Return [X, Y] of the center of cell containing provided text 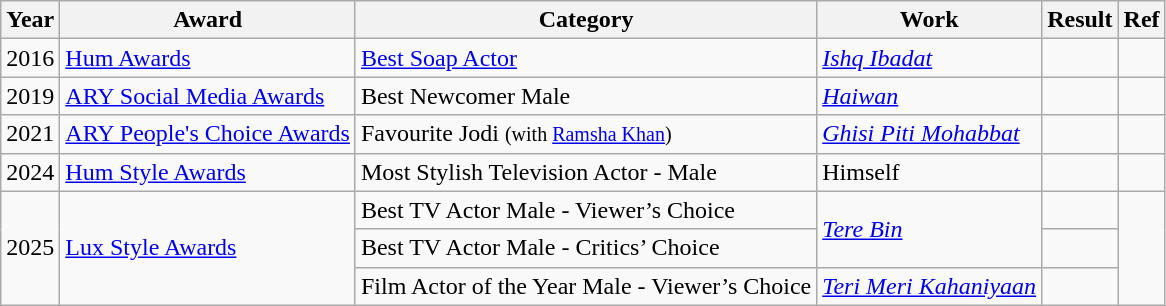
2021 [30, 134]
Best TV Actor Male - Critics’ Choice [586, 248]
Hum Style Awards [208, 172]
2019 [30, 96]
Best Soap Actor [586, 58]
Ref [1142, 20]
Hum Awards [208, 58]
Tere Bin [930, 229]
Ishq Ibadat [930, 58]
Category [586, 20]
Favourite Jodi (with Ramsha Khan) [586, 134]
Himself [930, 172]
Film Actor of the Year Male - Viewer’s Choice [586, 286]
2024 [30, 172]
2016 [30, 58]
Year [30, 20]
Teri Meri Kahaniyaan [930, 286]
2025 [30, 248]
Haiwan [930, 96]
Result [1080, 20]
Award [208, 20]
Work [930, 20]
Ghisi Piti Mohabbat [930, 134]
Best Newcomer Male [586, 96]
ARY People's Choice Awards [208, 134]
ARY Social Media Awards [208, 96]
Best TV Actor Male - Viewer’s Choice [586, 210]
Lux Style Awards [208, 248]
Most Stylish Television Actor - Male [586, 172]
